Locate the cell with the specified text and output its (X, Y) center coordinate. 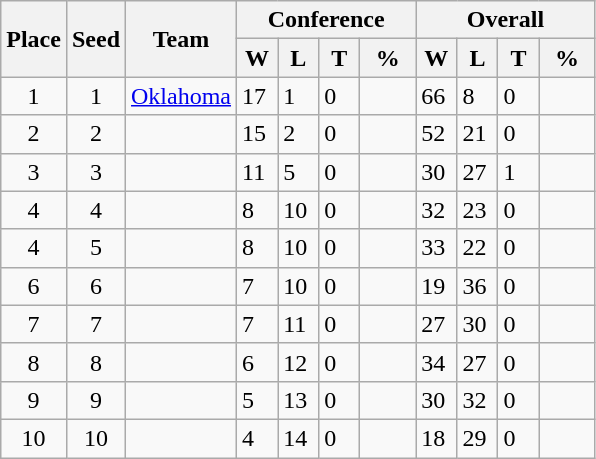
22 (478, 248)
Oklahoma (182, 96)
15 (258, 134)
52 (436, 134)
21 (478, 134)
Place (34, 39)
18 (436, 438)
Conference (326, 20)
36 (478, 286)
29 (478, 438)
19 (436, 286)
13 (298, 400)
Overall (506, 20)
Seed (96, 39)
12 (298, 362)
17 (258, 96)
14 (298, 438)
33 (436, 248)
Team (182, 39)
34 (436, 362)
66 (436, 96)
23 (478, 210)
